Provide the (X, Y) coordinate of the cell's center where the given text is located.  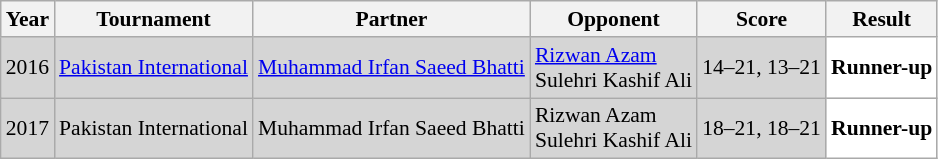
Partner (392, 19)
Year (28, 19)
2016 (28, 68)
2017 (28, 128)
Tournament (154, 19)
Result (882, 19)
18–21, 18–21 (762, 128)
14–21, 13–21 (762, 68)
Opponent (614, 19)
Score (762, 19)
